Provide the (X, Y) coordinate of the cell's center where the given text is located.  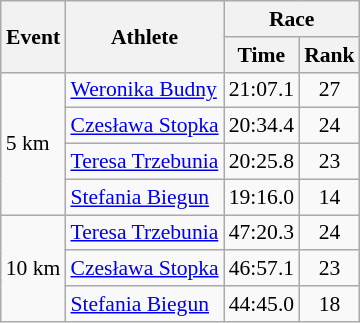
Time (262, 55)
27 (330, 90)
21:07.1 (262, 90)
19:16.0 (262, 197)
47:20.3 (262, 233)
44:45.0 (262, 304)
10 km (34, 268)
Event (34, 36)
Weronika Budny (144, 90)
14 (330, 197)
5 km (34, 143)
Race (292, 19)
Athlete (144, 36)
18 (330, 304)
Rank (330, 55)
20:25.8 (262, 162)
46:57.1 (262, 269)
20:34.4 (262, 126)
